Detect which cell encompasses the target text, then output its (x, y) center coordinate. 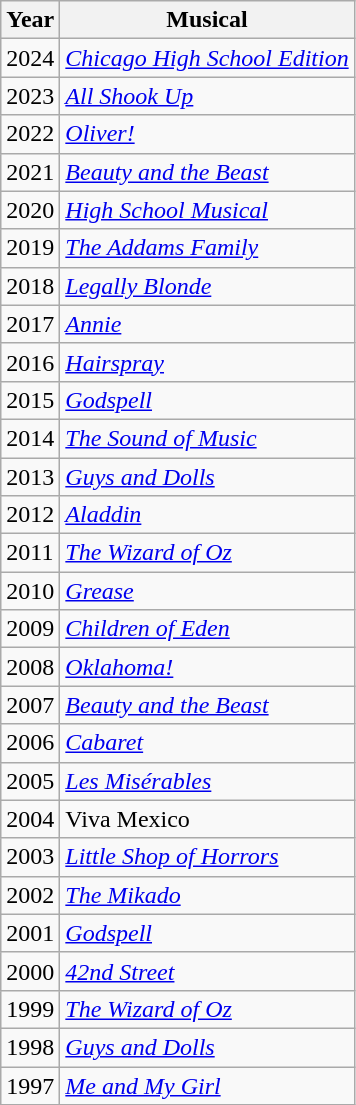
Little Shop of Horrors (207, 857)
2008 (30, 667)
2020 (30, 210)
2011 (30, 553)
2001 (30, 933)
2002 (30, 895)
2017 (30, 324)
2007 (30, 705)
2009 (30, 629)
2003 (30, 857)
The Addams Family (207, 248)
2022 (30, 134)
2013 (30, 477)
Oklahoma! (207, 667)
1997 (30, 1085)
2024 (30, 58)
2021 (30, 172)
42nd Street (207, 971)
2000 (30, 971)
Children of Eden (207, 629)
2012 (30, 515)
1998 (30, 1047)
Cabaret (207, 743)
High School Musical (207, 210)
Aladdin (207, 515)
Hairspray (207, 362)
Annie (207, 324)
Oliver! (207, 134)
All Shook Up (207, 96)
2010 (30, 591)
The Mikado (207, 895)
Legally Blonde (207, 286)
The Sound of Music (207, 438)
2006 (30, 743)
Grease (207, 591)
2004 (30, 819)
Year (30, 20)
2023 (30, 96)
1999 (30, 1009)
2005 (30, 781)
Les Misérables (207, 781)
2019 (30, 248)
2015 (30, 400)
Me and My Girl (207, 1085)
2018 (30, 286)
Viva Mexico (207, 819)
2016 (30, 362)
2014 (30, 438)
Chicago High School Edition (207, 58)
Musical (207, 20)
